Return the [x, y] coordinate for the center point of the cell that contains the specified text.  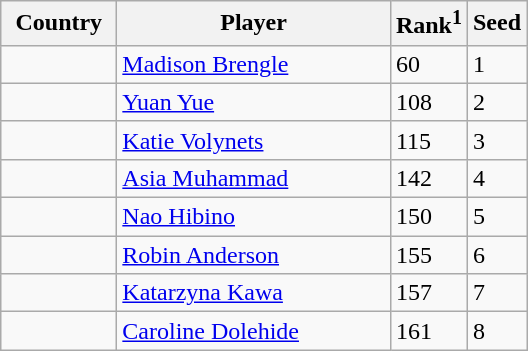
Katarzyna Kawa [254, 293]
108 [428, 102]
Robin Anderson [254, 255]
150 [428, 217]
157 [428, 293]
2 [496, 102]
161 [428, 331]
Asia Muhammad [254, 178]
1 [496, 64]
Yuan Yue [254, 102]
Katie Volynets [254, 140]
Country [59, 24]
4 [496, 178]
Seed [496, 24]
Player [254, 24]
5 [496, 217]
7 [496, 293]
142 [428, 178]
6 [496, 255]
115 [428, 140]
Nao Hibino [254, 217]
155 [428, 255]
Madison Brengle [254, 64]
3 [496, 140]
Rank1 [428, 24]
Caroline Dolehide [254, 331]
60 [428, 64]
8 [496, 331]
